Detect which cell encompasses the target text, then output its [X, Y] center coordinate. 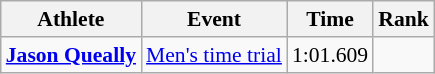
Jason Queally [71, 55]
Event [214, 19]
Time [330, 19]
Athlete [71, 19]
Men's time trial [214, 55]
Rank [404, 19]
1:01.609 [330, 55]
